Extract the [x, y] coordinate from the center of the cell holding the provided text.  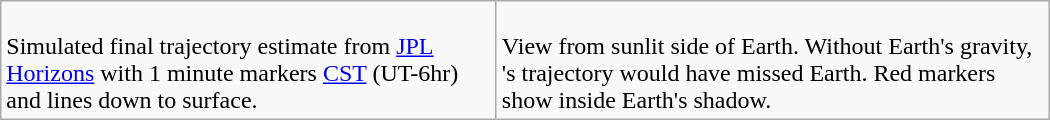
Simulated final trajectory estimate from JPL Horizons with 1 minute markers CST (UT-6hr) and lines down to surface. [249, 60]
View from sunlit side of Earth. Without Earth's gravity, 's trajectory would have missed Earth. Red markers show inside Earth's shadow. [772, 60]
